Return (X, Y) of the center of cell containing provided text 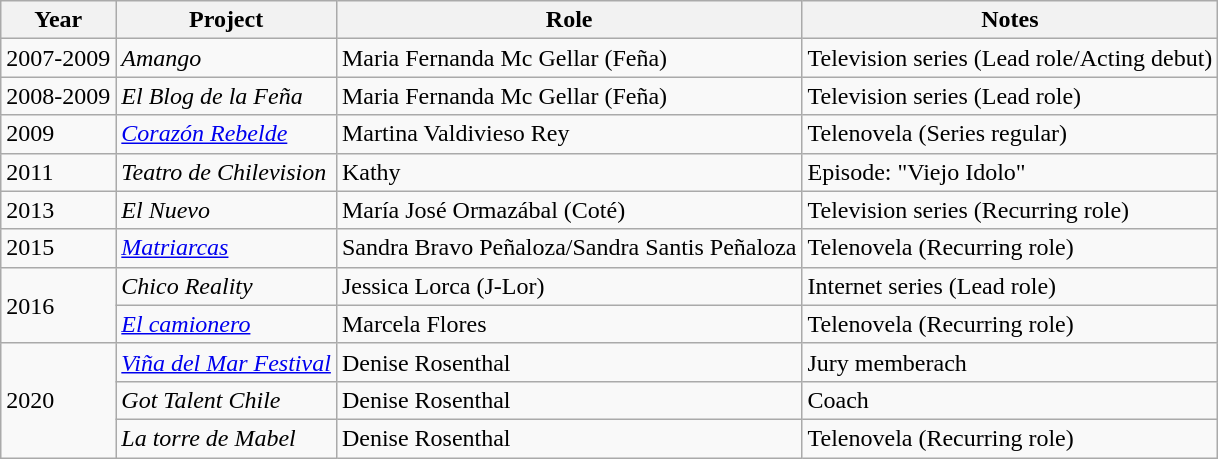
2013 (58, 210)
Martina Valdivieso Rey (569, 134)
Notes (1010, 20)
Sandra Bravo Peñaloza/Sandra Santis Peñaloza (569, 248)
El Nuevo (226, 210)
El camionero (226, 324)
María José Ormazábal (Coté) (569, 210)
Teatro de Chilevision (226, 172)
Episode: "Viejo Idolo" (1010, 172)
Kathy (569, 172)
Television series (Lead role/Acting debut) (1010, 58)
Chico Reality (226, 286)
Coach (1010, 400)
Year (58, 20)
2020 (58, 400)
Got Talent Chile (226, 400)
2011 (58, 172)
La torre de Mabel (226, 438)
Marcela Flores (569, 324)
El Blog de la Feña (226, 96)
Project (226, 20)
Corazón Rebelde (226, 134)
2009 (58, 134)
Jury memberach (1010, 362)
Role (569, 20)
2007-2009 (58, 58)
Amango (226, 58)
2008-2009 (58, 96)
Matriarcas (226, 248)
Jessica Lorca (J-Lor) (569, 286)
2016 (58, 305)
2015 (58, 248)
Telenovela (Series regular) (1010, 134)
Internet series (Lead role) (1010, 286)
Television series (Recurring role) (1010, 210)
Viña del Mar Festival (226, 362)
Television series (Lead role) (1010, 96)
